Find where the given text appears and provide that cell's center as [X, Y] coordinate. 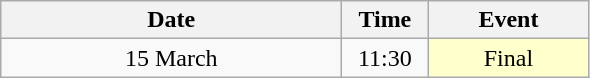
15 March [172, 58]
Time [385, 20]
Final [508, 58]
11:30 [385, 58]
Date [172, 20]
Event [508, 20]
